Scan for the cell matching the given text and deliver its (x, y) coordinate at center. 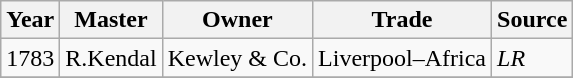
Owner (237, 20)
R.Kendal (111, 58)
Year (30, 20)
Trade (402, 20)
Master (111, 20)
Liverpool–Africa (402, 58)
Kewley & Co. (237, 58)
1783 (30, 58)
LR (532, 58)
Source (532, 20)
